Locate the cell with the specified text and output its (x, y) center coordinate. 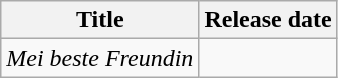
Release date (268, 20)
Title (100, 20)
Mei beste Freundin (100, 58)
